For the text-containing cell, return its midpoint in (x, y) coordinate format. 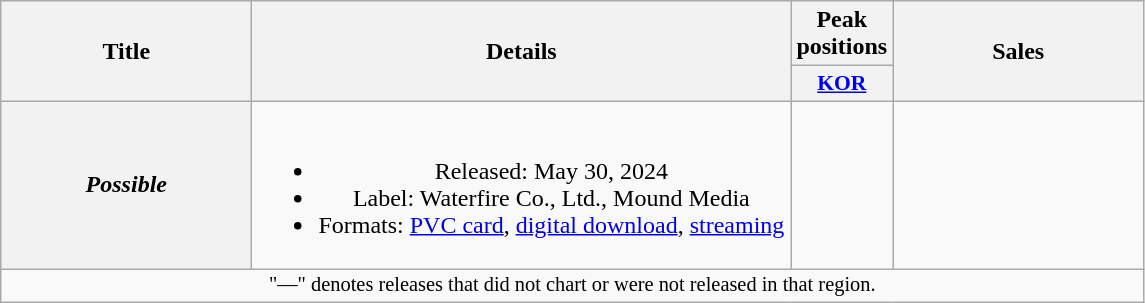
Possible (126, 184)
"—" denotes releases that did not chart or were not released in that region. (572, 285)
Title (126, 52)
Released: May 30, 2024Label: Waterfire Co., Ltd., Mound MediaFormats: PVC card, digital download, streaming (522, 184)
Peakpositions (842, 34)
Sales (1018, 52)
KOR (842, 84)
Details (522, 52)
